Provide the (X, Y) coordinate of the cell's center where the given text is located.  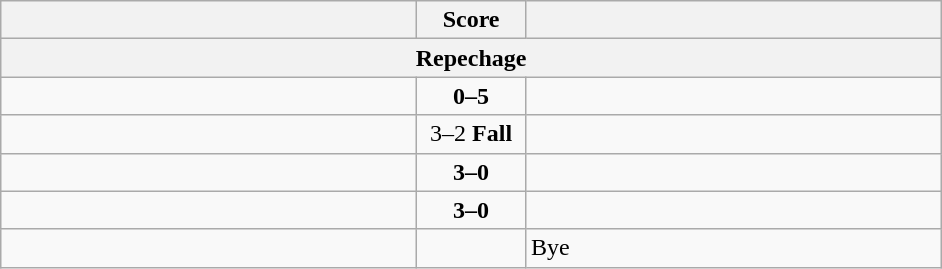
0–5 (472, 96)
Repechage (472, 58)
Score (472, 20)
3–2 Fall (472, 134)
Bye (733, 248)
